Pinpoint the cell where the given text exists, returning its [x, y] midpoint coordinate. 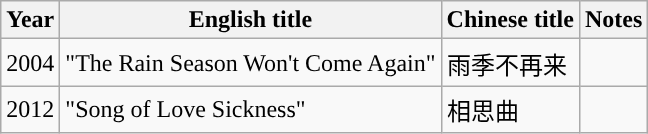
Chinese title [510, 20]
Notes [613, 20]
"Song of Love Sickness" [250, 110]
"The Rain Season Won't Come Again" [250, 62]
2012 [30, 110]
相思曲 [510, 110]
English title [250, 20]
Year [30, 20]
2004 [30, 62]
雨季不再来 [510, 62]
